From the cell containing the given text, extract its center point as (x, y) coordinate. 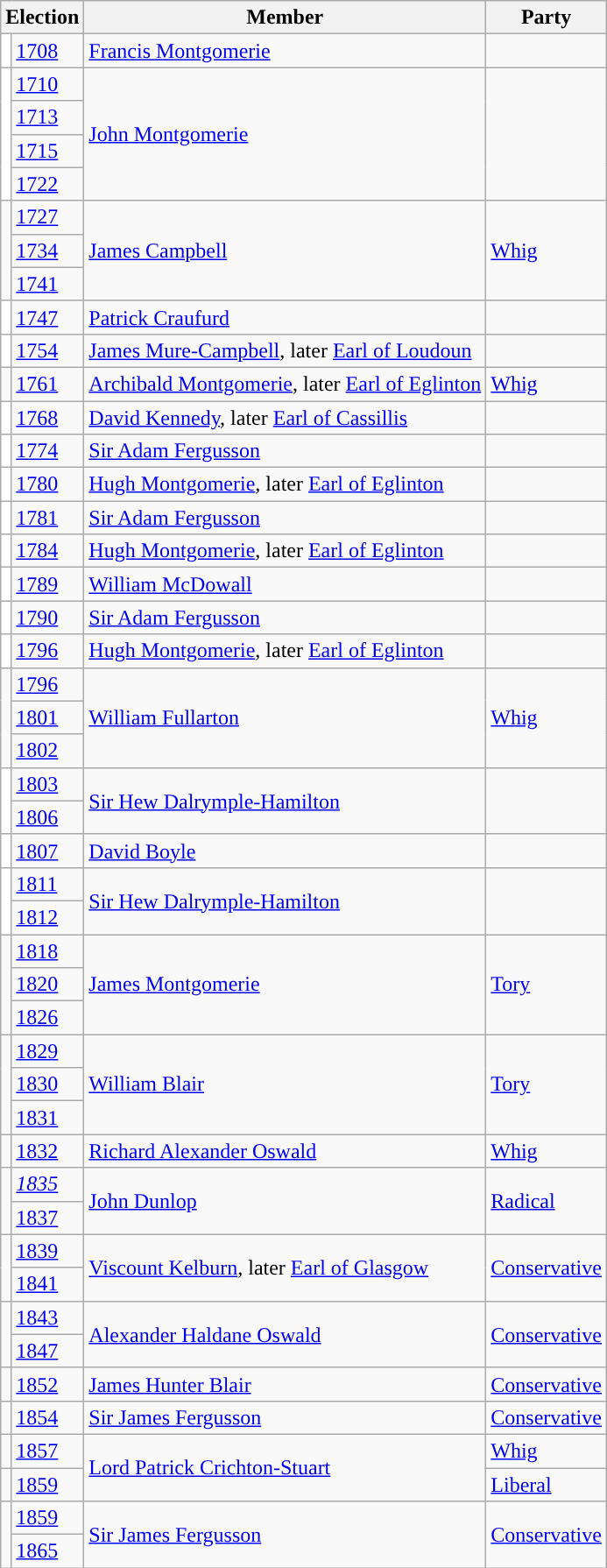
1708 (47, 51)
1722 (47, 184)
1734 (47, 251)
David Boyle (286, 851)
1781 (47, 518)
1747 (47, 317)
1754 (47, 350)
1780 (47, 484)
1768 (47, 418)
1835 (47, 1184)
1803 (47, 784)
1837 (47, 1218)
1829 (47, 1051)
1761 (47, 384)
Liberal (547, 1485)
1847 (47, 1351)
1774 (47, 451)
1741 (47, 284)
1839 (47, 1251)
1832 (47, 1151)
William McDowall (286, 584)
1784 (47, 551)
1806 (47, 817)
David Kennedy, later Earl of Cassillis (286, 418)
1811 (47, 884)
1852 (47, 1384)
1830 (47, 1084)
1710 (47, 84)
Radical (547, 1201)
1820 (47, 985)
Patrick Craufurd (286, 317)
Party (547, 18)
Richard Alexander Oswald (286, 1151)
John Montgomerie (286, 134)
1807 (47, 851)
1865 (47, 1551)
1841 (47, 1284)
1713 (47, 117)
John Dunlop (286, 1201)
James Campbell (286, 251)
1790 (47, 618)
1826 (47, 1018)
1831 (47, 1118)
Alexander Haldane Oswald (286, 1334)
1843 (47, 1317)
1812 (47, 917)
James Mure-Campbell, later Earl of Loudoun (286, 350)
Lord Patrick Crichton-Stuart (286, 1467)
1727 (47, 217)
James Montgomerie (286, 984)
Francis Montgomerie (286, 51)
William Fullarton (286, 717)
1802 (47, 751)
1854 (47, 1417)
Archibald Montgomerie, later Earl of Eglinton (286, 384)
Election (42, 18)
Viscount Kelburn, later Earl of Glasgow (286, 1268)
James Hunter Blair (286, 1384)
1801 (47, 717)
1715 (47, 151)
1818 (47, 950)
1857 (47, 1451)
1789 (47, 584)
William Blair (286, 1084)
Member (286, 18)
